Find where the given text appears and provide that cell's center as [x, y] coordinate. 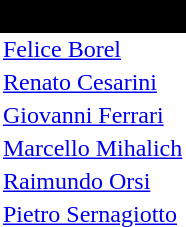
Giovanni Ferrari [92, 116]
Forwards [92, 16]
Raimundo Orsi [92, 182]
Marcello Mihalich [92, 148]
Renato Cesarini [92, 82]
Felice Borel [92, 50]
